Locate the cell with the specified text and output its [x, y] center coordinate. 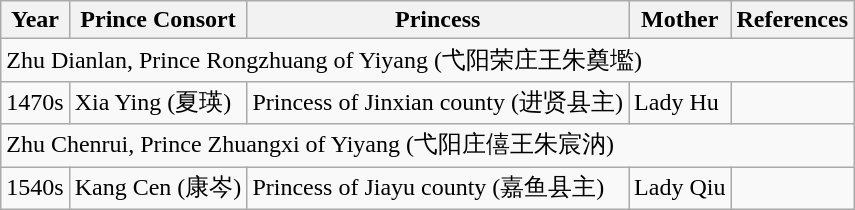
Princess of Jiayu county (嘉鱼县主) [438, 188]
Year [35, 20]
Kang Cen (康岑) [158, 188]
Lady Qiu [680, 188]
Princess [438, 20]
1540s [35, 188]
Lady Hu [680, 102]
References [792, 20]
Xia Ying (夏瑛) [158, 102]
Princess of Jinxian county (进贤县主) [438, 102]
Zhu Dianlan, Prince Rongzhuang of Yiyang (弋阳荣庄王朱奠壏) [428, 60]
1470s [35, 102]
Zhu Chenrui, Prince Zhuangxi of Yiyang (弋阳庄僖王朱宸汭) [428, 146]
Mother [680, 20]
Prince Consort [158, 20]
